Capture the cell that displays the provided text and extract its (X, Y) central coordinate. 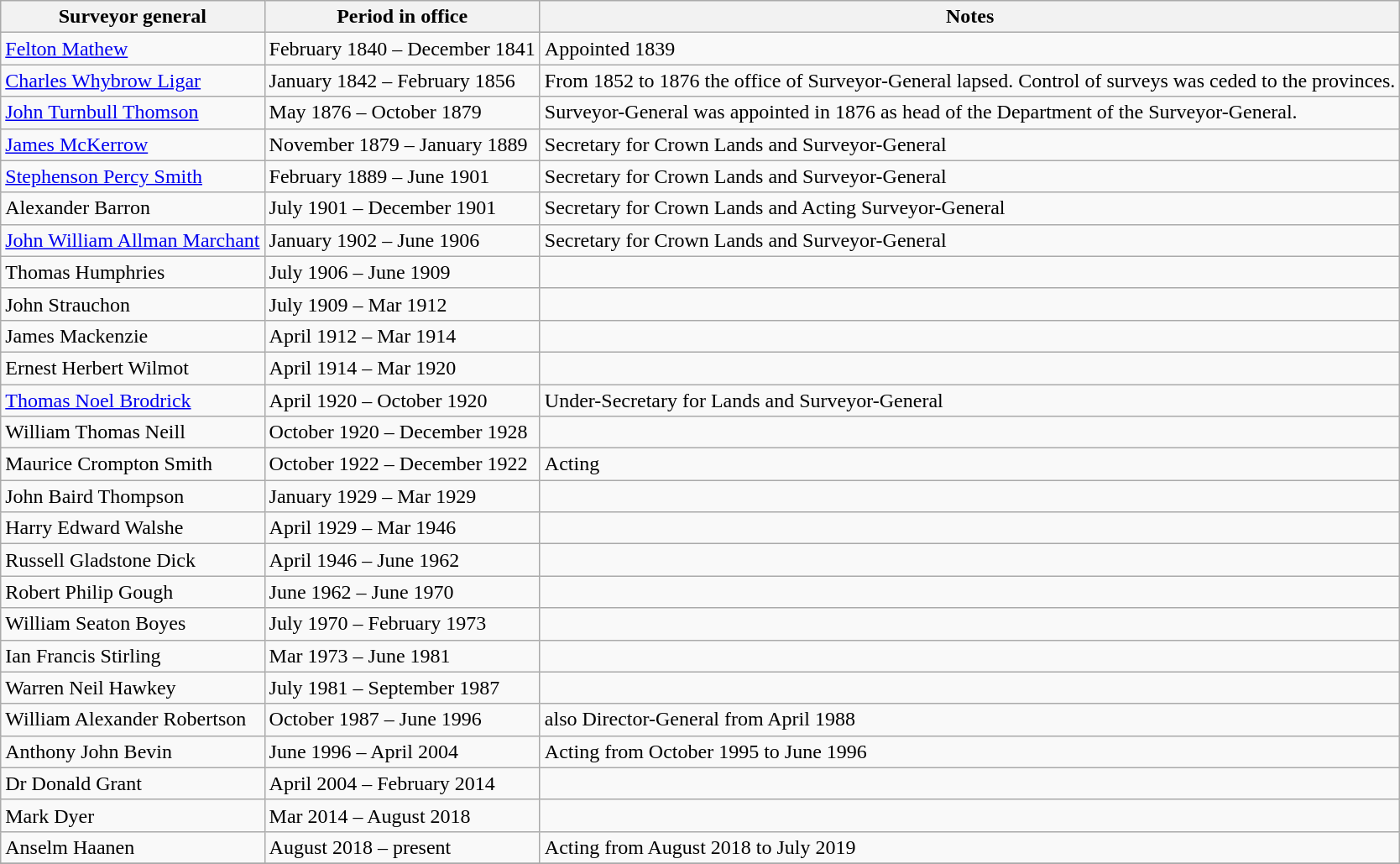
June 1962 – June 1970 (402, 592)
April 1946 – June 1962 (402, 560)
Felton Mathew (133, 49)
also Director-General from April 1988 (970, 720)
James McKerrow (133, 144)
John Turnbull Thomson (133, 113)
Appointed 1839 (970, 49)
From 1852 to 1876 the office of Surveyor-General lapsed. Control of surveys was ceded to the provinces. (970, 81)
Acting from October 1995 to June 1996 (970, 751)
May 1876 – October 1879 (402, 113)
November 1879 – January 1889 (402, 144)
Ernest Herbert Wilmot (133, 368)
Harry Edward Walshe (133, 528)
Stephenson Percy Smith (133, 176)
Period in office (402, 17)
April 1912 – Mar 1914 (402, 336)
Charles Whybrow Ligar (133, 81)
April 1914 – Mar 1920 (402, 368)
James Mackenzie (133, 336)
Warren Neil Hawkey (133, 688)
Thomas Noel Brodrick (133, 401)
Thomas Humphries (133, 272)
June 1996 – April 2004 (402, 751)
January 1842 – February 1856 (402, 81)
Maurice Crompton Smith (133, 464)
Robert Philip Gough (133, 592)
Secretary for Crown Lands and Acting Surveyor-General (970, 208)
William Alexander Robertson (133, 720)
Mar 1973 – June 1981 (402, 656)
April 1920 – October 1920 (402, 401)
Mar 2014 – August 2018 (402, 815)
February 1840 – December 1841 (402, 49)
Notes (970, 17)
April 2004 – February 2014 (402, 783)
William Thomas Neill (133, 432)
Ian Francis Stirling (133, 656)
October 1987 – June 1996 (402, 720)
August 2018 – present (402, 847)
October 1922 – December 1922 (402, 464)
John Baird Thompson (133, 496)
July 1909 – Mar 1912 (402, 304)
April 1929 – Mar 1946 (402, 528)
Dr Donald Grant (133, 783)
July 1906 – June 1909 (402, 272)
Anselm Haanen (133, 847)
John William Allman Marchant (133, 240)
January 1929 – Mar 1929 (402, 496)
John Strauchon (133, 304)
July 1970 – February 1973 (402, 624)
July 1901 – December 1901 (402, 208)
Acting from August 2018 to July 2019 (970, 847)
Acting (970, 464)
February 1889 – June 1901 (402, 176)
Anthony John Bevin (133, 751)
July 1981 – September 1987 (402, 688)
Surveyor general (133, 17)
Alexander Barron (133, 208)
Under-Secretary for Lands and Surveyor-General (970, 401)
January 1902 – June 1906 (402, 240)
Russell Gladstone Dick (133, 560)
William Seaton Boyes (133, 624)
Surveyor-General was appointed in 1876 as head of the Department of the Surveyor-General. (970, 113)
October 1920 – December 1928 (402, 432)
Mark Dyer (133, 815)
